Identify which cell holds the provided text, then report its (X, Y) central coordinate. 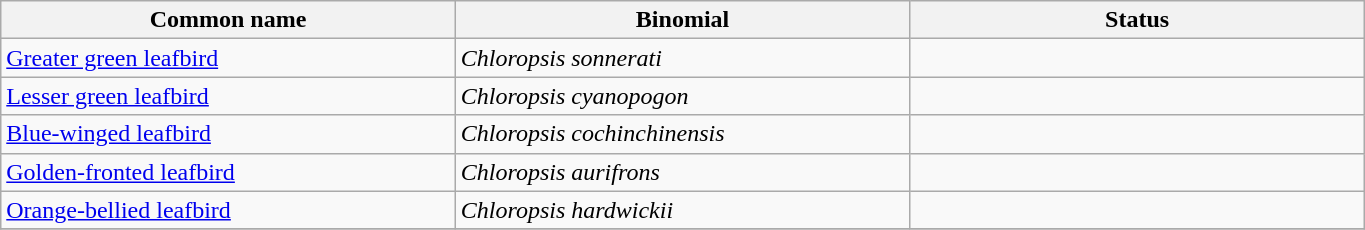
Blue-winged leafbird (228, 134)
Orange-bellied leafbird (228, 210)
Status (1138, 20)
Chloropsis cochinchinensis (682, 134)
Chloropsis cyanopogon (682, 96)
Golden-fronted leafbird (228, 172)
Common name (228, 20)
Lesser green leafbird (228, 96)
Chloropsis aurifrons (682, 172)
Chloropsis hardwickii (682, 210)
Greater green leafbird (228, 58)
Chloropsis sonnerati (682, 58)
Binomial (682, 20)
